Detect which cell encompasses the target text, then output its [X, Y] center coordinate. 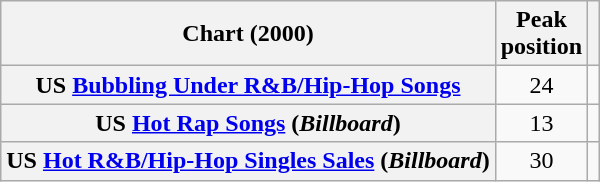
Peakposition [541, 34]
US Hot R&B/Hip-Hop Singles Sales (Billboard) [248, 161]
24 [541, 85]
30 [541, 161]
13 [541, 123]
US Hot Rap Songs (Billboard) [248, 123]
US Bubbling Under R&B/Hip-Hop Songs [248, 85]
Chart (2000) [248, 34]
